Determine the (X, Y) coordinate at the center of the cell enclosing the given text.  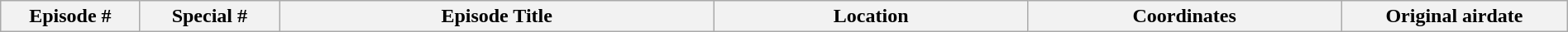
Coordinates (1184, 16)
Original airdate (1455, 16)
Episode # (70, 16)
Special # (209, 16)
Location (872, 16)
Episode Title (497, 16)
